Return [x, y] of the center of cell containing provided text 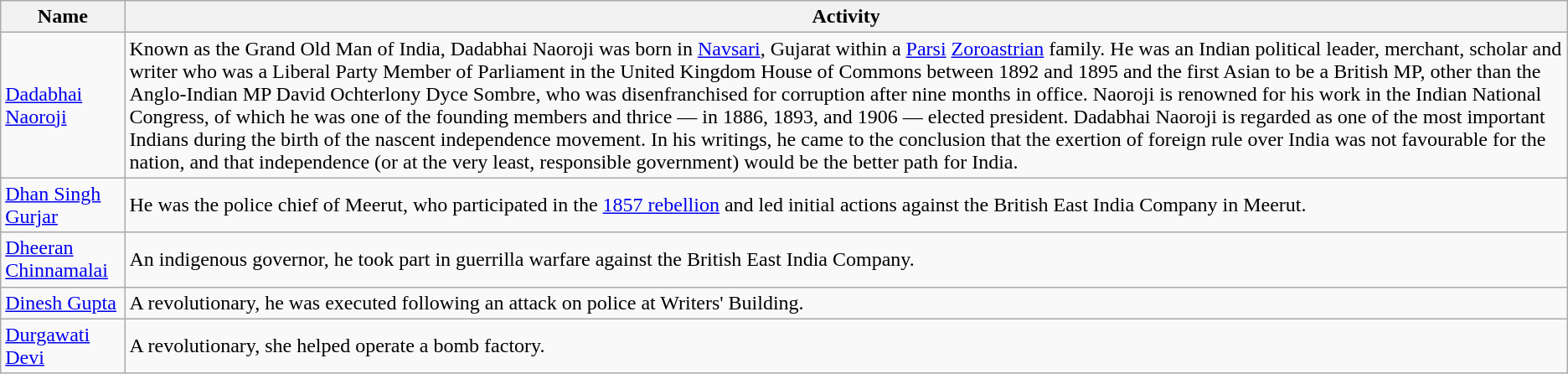
He was the police chief of Meerut, who participated in the 1857 rebellion and led initial actions against the British East India Company in Meerut. [846, 205]
Dadabhai Naoroji [63, 106]
A revolutionary, he was executed following an attack on police at Writers' Building. [846, 303]
Dheeran Chinnamalai [63, 260]
Durgawati Devi [63, 345]
Dhan Singh Gurjar [63, 205]
Dinesh Gupta [63, 303]
An indigenous governor, he took part in guerrilla warfare against the British East India Company. [846, 260]
Activity [846, 17]
A revolutionary, she helped operate a bomb factory. [846, 345]
Name [63, 17]
